From the cell containing the given text, extract its center point as [x, y] coordinate. 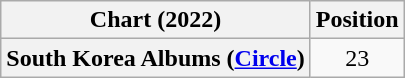
South Korea Albums (Circle) [156, 58]
Position [357, 20]
Chart (2022) [156, 20]
23 [357, 58]
